Provide the [x, y] coordinate of the cell's center where the given text is located.  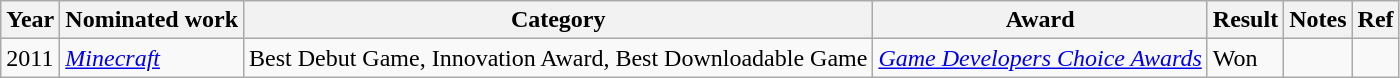
Best Debut Game, Innovation Award, Best Downloadable Game [558, 58]
Year [30, 20]
Nominated work [152, 20]
Game Developers Choice Awards [1040, 58]
Won [1245, 58]
Notes [1318, 20]
Ref [1376, 20]
Award [1040, 20]
Minecraft [152, 58]
Category [558, 20]
2011 [30, 58]
Result [1245, 20]
